For the text-containing cell, return its midpoint in (X, Y) coordinate format. 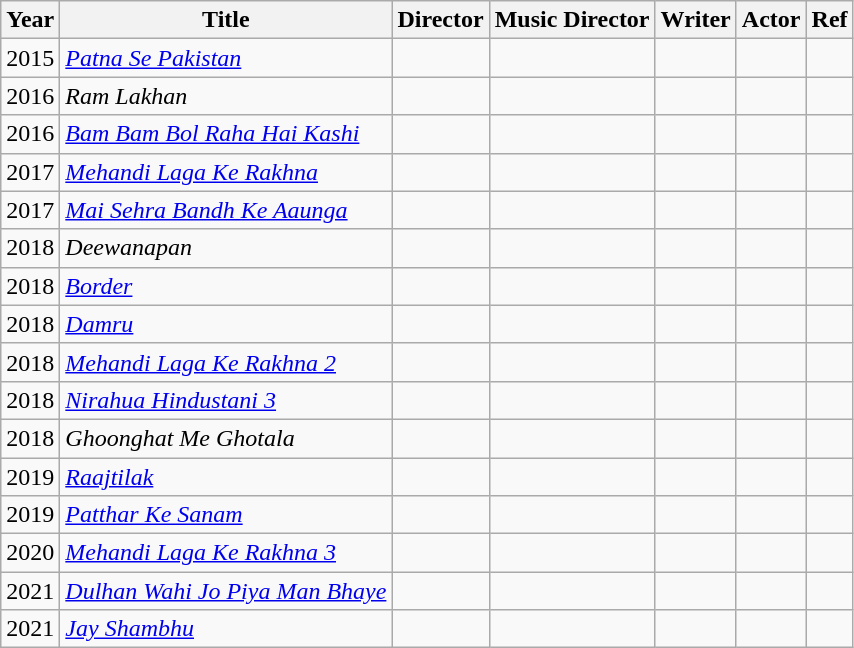
Title (226, 20)
Jay Shambhu (226, 629)
Patna Se Pakistan (226, 58)
Ghoonghat Me Ghotala (226, 438)
Raajtilak (226, 477)
Bam Bam Bol Raha Hai Kashi (226, 134)
Year (30, 20)
Writer (696, 20)
Ram Lakhan (226, 96)
Mai Sehra Bandh Ke Aaunga (226, 210)
Dulhan Wahi Jo Piya Man Bhaye (226, 591)
Mehandi Laga Ke Rakhna 3 (226, 553)
Ref (830, 20)
Music Director (572, 20)
Director (440, 20)
Border (226, 286)
Patthar Ke Sanam (226, 515)
Nirahua Hindustani 3 (226, 400)
Actor (771, 20)
Damru (226, 324)
2020 (30, 553)
Mehandi Laga Ke Rakhna (226, 172)
2015 (30, 58)
Deewanapan (226, 248)
Mehandi Laga Ke Rakhna 2 (226, 362)
